Provide the (x, y) coordinate of the cell's center where the given text is located.  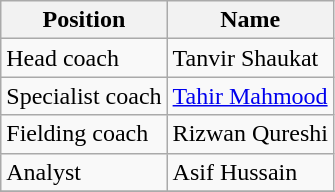
Head coach (84, 58)
Fielding coach (84, 134)
Position (84, 20)
Tahir Mahmood (250, 96)
Asif Hussain (250, 172)
Rizwan Qureshi (250, 134)
Name (250, 20)
Tanvir Shaukat (250, 58)
Specialist coach (84, 96)
Analyst (84, 172)
